Return the [x, y] coordinate for the center point of the cell that contains the specified text.  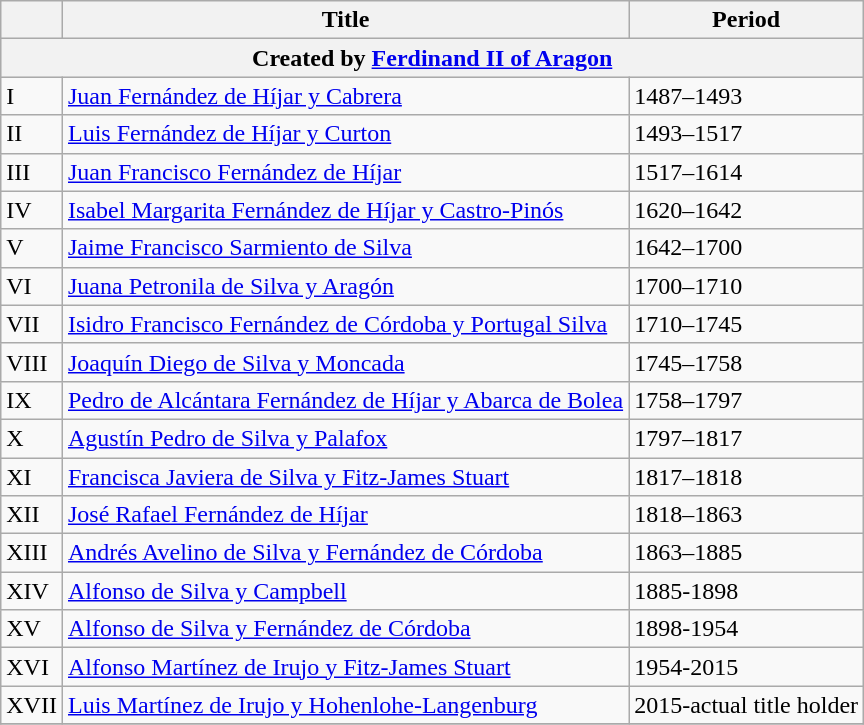
1863–1885 [746, 553]
Title [345, 20]
1954-2015 [746, 667]
1487–1493 [746, 96]
Alfonso de Silva y Fernández de Córdoba [345, 629]
1898-1954 [746, 629]
José Rafael Fernández de Híjar [345, 515]
XVII [32, 705]
1620–1642 [746, 210]
Francisca Javiera de Silva y Fitz-James Stuart [345, 477]
Luis Fernández de Híjar y Curton [345, 134]
XV [32, 629]
Alfonso Martínez de Irujo y Fitz-James Stuart [345, 667]
1710–1745 [746, 324]
Isabel Margarita Fernández de Híjar y Castro-Pinós [345, 210]
XII [32, 515]
V [32, 248]
1885-1898 [746, 591]
VI [32, 286]
Period [746, 20]
2015-actual title holder [746, 705]
Pedro de Alcántara Fernández de Híjar y Abarca de Bolea [345, 400]
1493–1517 [746, 134]
VII [32, 324]
1642–1700 [746, 248]
1818–1863 [746, 515]
Andrés Avelino de Silva y Fernández de Córdoba [345, 553]
1817–1818 [746, 477]
1758–1797 [746, 400]
XI [32, 477]
1700–1710 [746, 286]
Joaquín Diego de Silva y Moncada [345, 362]
X [32, 438]
IV [32, 210]
XIII [32, 553]
1797–1817 [746, 438]
VIII [32, 362]
Alfonso de Silva y Campbell [345, 591]
Juan Fernández de Híjar y Cabrera [345, 96]
1517–1614 [746, 172]
Agustín Pedro de Silva y Palafox [345, 438]
1745–1758 [746, 362]
III [32, 172]
Jaime Francisco Sarmiento de Silva [345, 248]
Isidro Francisco Fernández de Córdoba y Portugal Silva [345, 324]
II [32, 134]
Juana Petronila de Silva y Aragón [345, 286]
XIV [32, 591]
Created by Ferdinand II of Aragon [432, 58]
Luis Martínez de Irujo y Hohenlohe-Langenburg [345, 705]
IX [32, 400]
Juan Francisco Fernández de Híjar [345, 172]
I [32, 96]
XVI [32, 667]
